Determine the [x, y] coordinate at the center of the cell enclosing the given text.  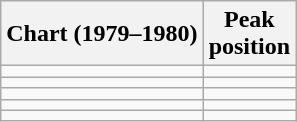
Chart (1979–1980) [102, 34]
Peakposition [249, 34]
